Extract the [x, y] coordinate from the center of the cell holding the provided text.  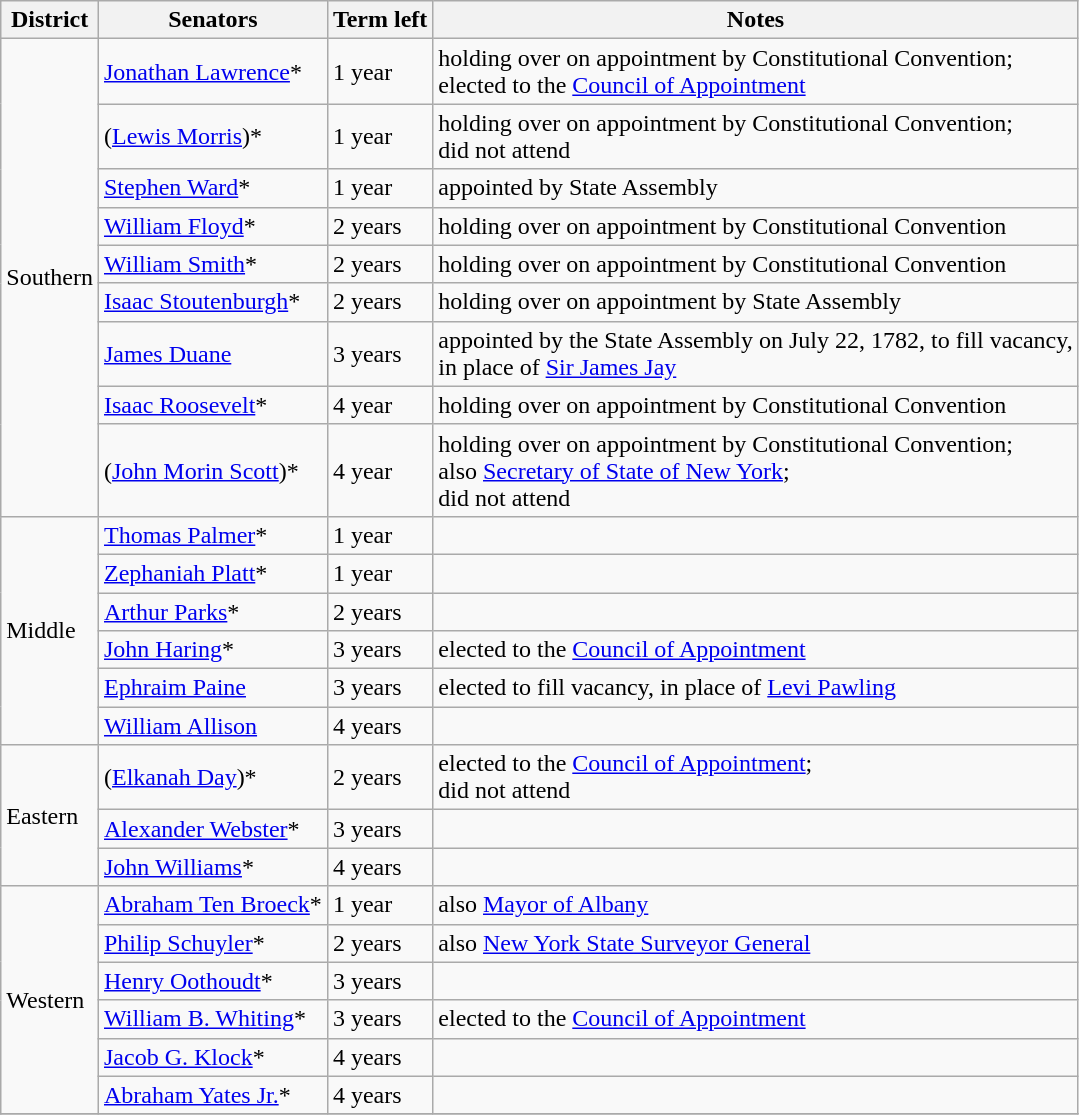
William Smith* [212, 264]
Jonathan Lawrence* [212, 72]
Isaac Stoutenburgh* [212, 302]
Isaac Roosevelt* [212, 405]
William B. Whiting* [212, 1019]
Notes [756, 20]
John Williams* [212, 867]
John Haring* [212, 650]
Stephen Ward* [212, 188]
District [50, 20]
Senators [212, 20]
Jacob G. Klock* [212, 1057]
elected to the Council of Appointment; did not attend [756, 778]
William Floyd* [212, 226]
Term left [380, 20]
(Lewis Morris)* [212, 136]
Eastern [50, 816]
holding over on appointment by Constitutional Convention; also Secretary of State of New York; did not attend [756, 470]
Middle [50, 630]
appointed by State Assembly [756, 188]
(Elkanah Day)* [212, 778]
Thomas Palmer* [212, 535]
Henry Oothoudt* [212, 981]
(John Morin Scott)* [212, 470]
Abraham Yates Jr.* [212, 1095]
William Allison [212, 726]
Arthur Parks* [212, 611]
Philip Schuyler* [212, 943]
James Duane [212, 354]
also Mayor of Albany [756, 905]
also New York State Surveyor General [756, 943]
holding over on appointment by Constitutional Convention; did not attend [756, 136]
Abraham Ten Broeck* [212, 905]
Ephraim Paine [212, 688]
appointed by the State Assembly on July 22, 1782, to fill vacancy, in place of Sir James Jay [756, 354]
Southern [50, 278]
holding over on appointment by Constitutional Convention; elected to the Council of Appointment [756, 72]
holding over on appointment by State Assembly [756, 302]
Alexander Webster* [212, 829]
elected to fill vacancy, in place of Levi Pawling [756, 688]
Western [50, 1000]
Zephaniah Platt* [212, 573]
